Scan for the cell matching the given text and deliver its (X, Y) coordinate at center. 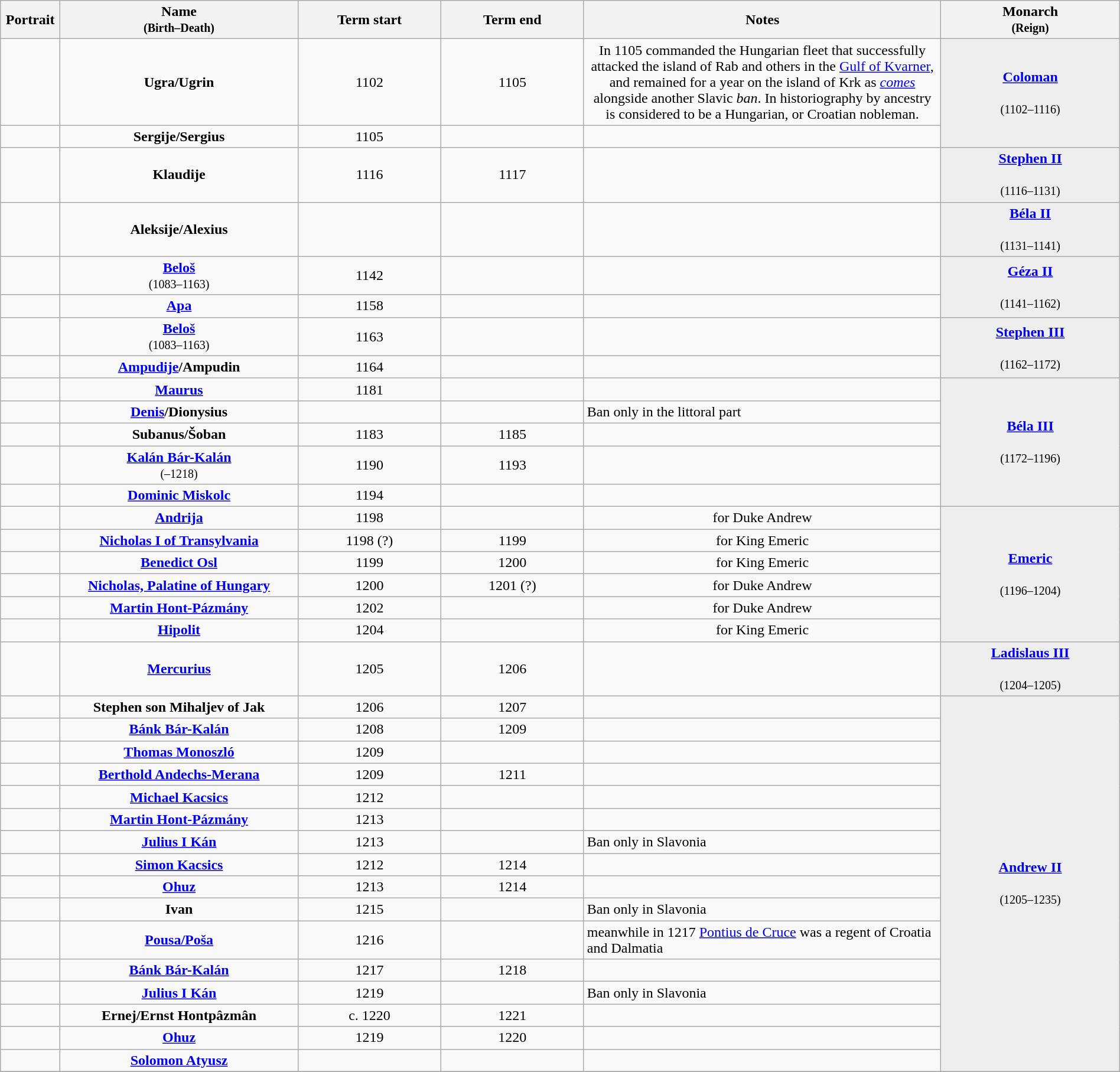
1220 (512, 1038)
Name(Birth–Death) (180, 20)
1217 (370, 970)
Andrew II(1205–1235) (1030, 884)
Maurus (180, 389)
1194 (370, 496)
1216 (370, 940)
Dominic Miskolc (180, 496)
Stephen son Mihaljev of Jak (180, 707)
1142 (370, 275)
Ampudije/Ampudin (180, 367)
1221 (512, 1015)
1208 (370, 729)
1116 (370, 175)
1181 (370, 389)
1158 (370, 306)
Berthold Andechs-Merana (180, 774)
Andrija (180, 518)
Term start (370, 20)
Nicholas I of Transylvania (180, 540)
1117 (512, 175)
Stephen II(1116–1131) (1030, 175)
Pousa/Poša (180, 940)
Solomon Atyusz (180, 1060)
1201 (?) (512, 585)
Ladislaus III(1204–1205) (1030, 669)
Aleksije/Alexius (180, 229)
Notes (762, 20)
1163 (370, 337)
Kalán Bár-Kalán(–1218) (180, 464)
Michael Kacsics (180, 797)
meanwhile in 1217 Pontius de Cruce was a regent of Croatia and Dalmatia (762, 940)
Ivan (180, 910)
Béla III(1172–1196) (1030, 442)
Portrait (31, 20)
1215 (370, 910)
1193 (512, 464)
1202 (370, 608)
1207 (512, 707)
Ernej/Ernst Hontpâzmân (180, 1015)
Béla II(1131–1141) (1030, 229)
Géza II(1141–1162) (1030, 287)
Benedict Osl (180, 563)
Denis/Dionysius (180, 412)
Ugra/Ugrin (180, 82)
1198 (?) (370, 540)
Thomas Monoszló (180, 752)
1211 (512, 774)
Mercurius (180, 669)
Term end (512, 20)
1164 (370, 367)
1102 (370, 82)
Klaudije (180, 175)
1190 (370, 464)
Emeric(1196–1204) (1030, 574)
Sergije/Sergius (180, 136)
Apa (180, 306)
1204 (370, 630)
Subanus/Šoban (180, 434)
1185 (512, 434)
1198 (370, 518)
Stephen III(1162–1172) (1030, 347)
c. 1220 (370, 1015)
Simon Kacsics (180, 864)
Nicholas, Palatine of Hungary (180, 585)
Ban only in the littoral part (762, 412)
Hipolit (180, 630)
Coloman(1102–1116) (1030, 93)
1205 (370, 669)
1183 (370, 434)
Monarch(Reign) (1030, 20)
1218 (512, 970)
